Determine the (x, y) coordinate at the center of the cell enclosing the given text.  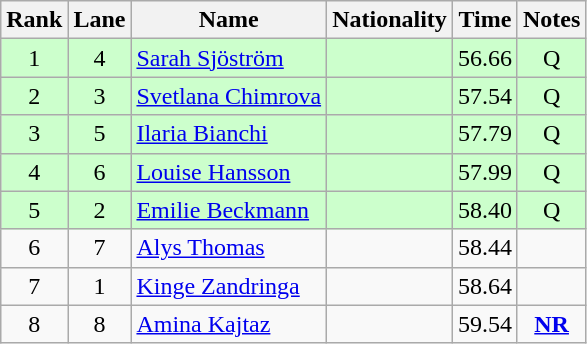
Svetlana Chimrova (229, 96)
Emilie Beckmann (229, 210)
57.99 (484, 172)
58.64 (484, 286)
Sarah Sjöström (229, 58)
58.40 (484, 210)
Nationality (390, 20)
Ilaria Bianchi (229, 134)
57.79 (484, 134)
56.66 (484, 58)
59.54 (484, 324)
Rank (34, 20)
NR (551, 324)
Amina Kajtaz (229, 324)
Notes (551, 20)
Louise Hansson (229, 172)
Name (229, 20)
Alys Thomas (229, 248)
Time (484, 20)
57.54 (484, 96)
Lane (100, 20)
58.44 (484, 248)
Kinge Zandringa (229, 286)
